Search for the cell housing the specified text and yield its (x, y) center coordinate. 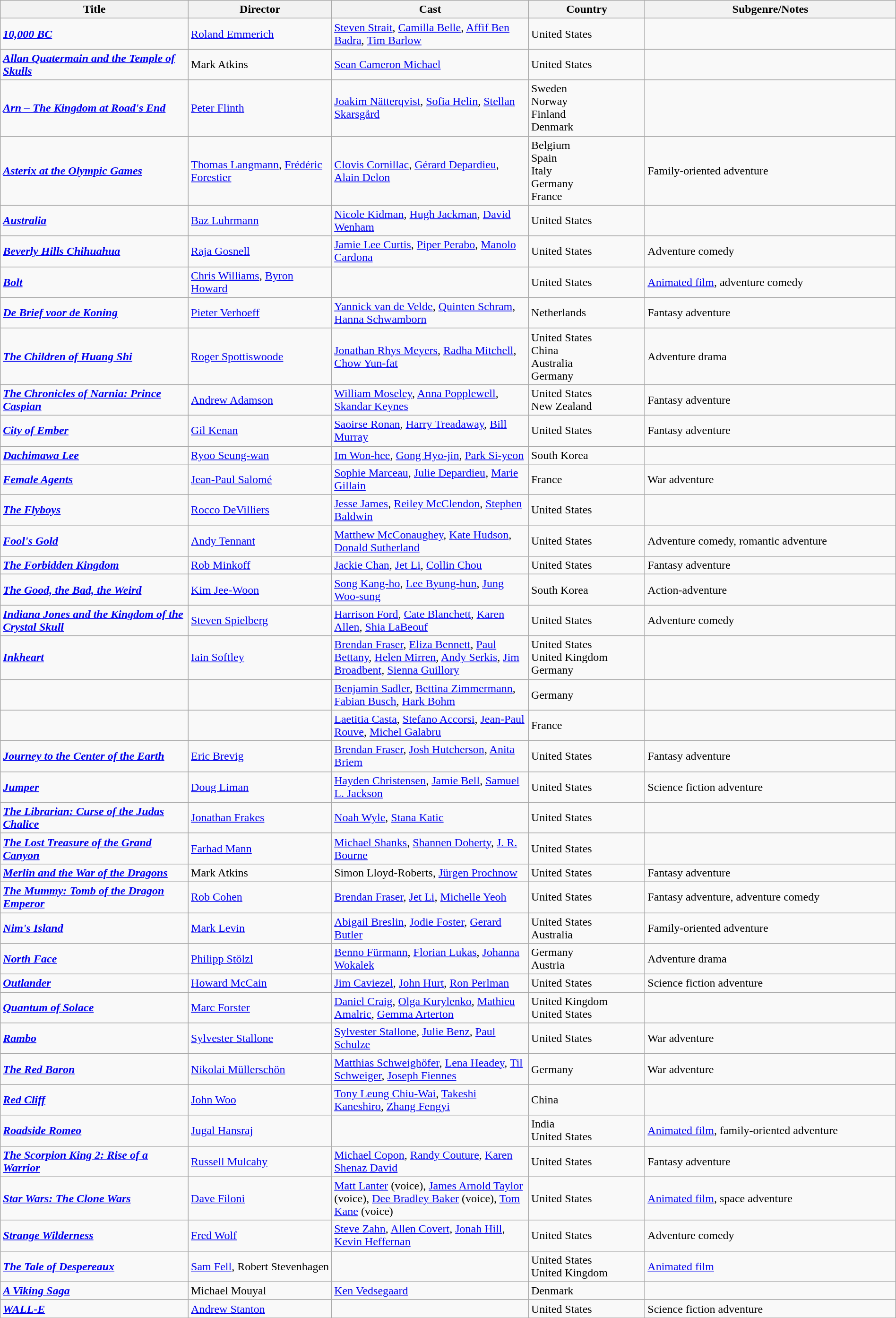
Cast (430, 9)
Rob Minkoff (260, 565)
Chris Williams, Byron Howard (260, 282)
Action-adventure (770, 590)
Brendan Fraser, Jet Li, Michelle Yeoh (430, 897)
Eric Brevig (260, 756)
Bolt (95, 282)
Baz Luhrmann (260, 220)
Fool's Gold (95, 541)
Star Wars: The Clone Wars (95, 1198)
Andy Tennant (260, 541)
Russell Mulcahy (260, 1161)
Dachimawa Lee (95, 455)
Saoirse Ronan, Harry Treadaway, Bill Murray (430, 430)
Marc Forster (260, 1008)
Harrison Ford, Cate Blanchett, Karen Allen, Shia LaBeouf (430, 620)
IndiaUnited States (586, 1131)
United StatesNew Zealand (586, 400)
Iain Softley (260, 658)
Roland Emmerich (260, 34)
Brendan Fraser, Josh Hutcherson, Anita Briem (430, 756)
Fantasy adventure, adventure comedy (770, 897)
Pieter Verhoeff (260, 313)
Raja Gosnell (260, 251)
Inkheart (95, 658)
Rambo (95, 1038)
Matt Lanter (voice), James Arnold Taylor (voice), Dee Bradley Baker (voice), Tom Kane (voice) (430, 1198)
Steven Spielberg (260, 620)
The Mummy: Tomb of the Dragon Emperor (95, 897)
Jumper (95, 787)
Gil Kenan (260, 430)
William Moseley, Anna Popplewell, Skandar Keynes (430, 400)
Roger Spottiswoode (260, 356)
Jesse James, Reiley McClendon, Stephen Baldwin (430, 511)
China (586, 1100)
Howard McCain (260, 983)
Subgenre/Notes (770, 9)
Jonathan Rhys Meyers, Radha Mitchell, Chow Yun-fat (430, 356)
Daniel Craig, Olga Kurylenko, Mathieu Amalric, Gemma Arterton (430, 1008)
Animated film, adventure comedy (770, 282)
Arn – The Kingdom at Road's End (95, 108)
Sylvester Stallone (260, 1038)
Steven Strait, Camilla Belle, Affif Ben Badra, Tim Barlow (430, 34)
Netherlands (586, 313)
The Flyboys (95, 511)
Fred Wolf (260, 1236)
Song Kang-ho, Lee Byung-hun, Jung Woo-sung (430, 590)
Rocco DeVilliers (260, 511)
The Forbidden Kingdom (95, 565)
Female Agents (95, 479)
Jackie Chan, Jet Li, Collin Chou (430, 565)
Abigail Breslin, Jodie Foster, Gerard Butler (430, 928)
The Good, the Bad, the Weird (95, 590)
Sylvester Stallone, Julie Benz, Paul Schulze (430, 1038)
Michael Mouyal (260, 1291)
Simon Lloyd-Roberts, Jürgen Prochnow (430, 873)
Director (260, 9)
The Scorpion King 2: Rise of a Warrior (95, 1161)
United KingdomUnited States (586, 1008)
The Librarian: Curse of the Judas Chalice (95, 818)
Indiana Jones and the Kingdom of the Crystal Skull (95, 620)
Jim Caviezel, John Hurt, Ron Perlman (430, 983)
Strange Wilderness (95, 1236)
BelgiumSpainItalyGermanyFrance (586, 171)
United StatesChinaAustraliaGermany (586, 356)
Jonathan Frakes (260, 818)
Merlin and the War of the Dragons (95, 873)
Ryoo Seung-wan (260, 455)
The Red Baron (95, 1069)
Sam Fell, Robert Stevenhagen (260, 1266)
Matthew McConaughey, Kate Hudson, Donald Sutherland (430, 541)
Nicole Kidman, Hugh Jackman, David Wenham (430, 220)
Adventure comedy, romantic adventure (770, 541)
Rob Cohen (260, 897)
The Chronicles of Narnia: Prince Caspian (95, 400)
Australia (95, 220)
City of Ember (95, 430)
Im Won-hee, Gong Hyo-jin, Park Si-yeon (430, 455)
Andrew Stanton (260, 1309)
Noah Wyle, Stana Katic (430, 818)
WALL-E (95, 1309)
Philipp Stölzl (260, 959)
Michael Copon, Randy Couture, Karen Shenaz David (430, 1161)
Michael Shanks, Shannen Doherty, J. R. Bourne (430, 848)
Brendan Fraser, Eliza Bennett, Paul Bettany, Helen Mirren, Andy Serkis, Jim Broadbent, Sienna Guillory (430, 658)
Thomas Langmann, Frédéric Forestier (260, 171)
Beverly Hills Chihuahua (95, 251)
SwedenNorwayFinlandDenmark (586, 108)
Animated film, space adventure (770, 1198)
A Viking Saga (95, 1291)
Peter Flinth (260, 108)
Journey to the Center of the Earth (95, 756)
Clovis Cornillac, Gérard Depardieu, Alain Delon (430, 171)
Red Cliff (95, 1100)
Nim's Island (95, 928)
Animated film, family-oriented adventure (770, 1131)
Sophie Marceau, Julie Depardieu, Marie Gillain (430, 479)
United StatesUnited Kingdom (586, 1266)
United StatesAustralia (586, 928)
Jamie Lee Curtis, Piper Perabo, Manolo Cardona (430, 251)
Outlander (95, 983)
Asterix at the Olympic Games (95, 171)
Hayden Christensen, Jamie Bell, Samuel L. Jackson (430, 787)
Dave Filoni (260, 1198)
John Woo (260, 1100)
Roadside Romeo (95, 1131)
North Face (95, 959)
10,000 BC (95, 34)
Farhad Mann (260, 848)
Laetitia Casta, Stefano Accorsi, Jean-Paul Rouve, Michel Galabru (430, 725)
Benjamin Sadler, Bettina Zimmermann, Fabian Busch, Hark Bohm (430, 695)
Ken Vedsegaard (430, 1291)
GermanyAustria (586, 959)
Animated film (770, 1266)
Kim Jee-Woon (260, 590)
De Brief voor de Koning (95, 313)
Jugal Hansraj (260, 1131)
Benno Fürmann, Florian Lukas, Johanna Wokalek (430, 959)
Yannick van de Velde, Quinten Schram, Hanna Schwamborn (430, 313)
United StatesUnited KingdomGermany (586, 658)
Mark Levin (260, 928)
Title (95, 9)
Sean Cameron Michael (430, 64)
Andrew Adamson (260, 400)
The Lost Treasure of the Grand Canyon (95, 848)
Country (586, 9)
Doug Liman (260, 787)
Tony Leung Chiu-Wai, Takeshi Kaneshiro, Zhang Fengyi (430, 1100)
Matthias Schweighöfer, Lena Headey, Til Schweiger, Joseph Fiennes (430, 1069)
Steve Zahn, Allen Covert, Jonah Hill, Kevin Heffernan (430, 1236)
The Tale of Despereaux (95, 1266)
Jean-Paul Salomé (260, 479)
Quantum of Solace (95, 1008)
Denmark (586, 1291)
Joakim Nätterqvist, Sofia Helin, Stellan Skarsgård (430, 108)
The Children of Huang Shi (95, 356)
Nikolai Müllerschön (260, 1069)
Allan Quatermain and the Temple of Skulls (95, 64)
